Locate the cell with the specified text and output its [X, Y] center coordinate. 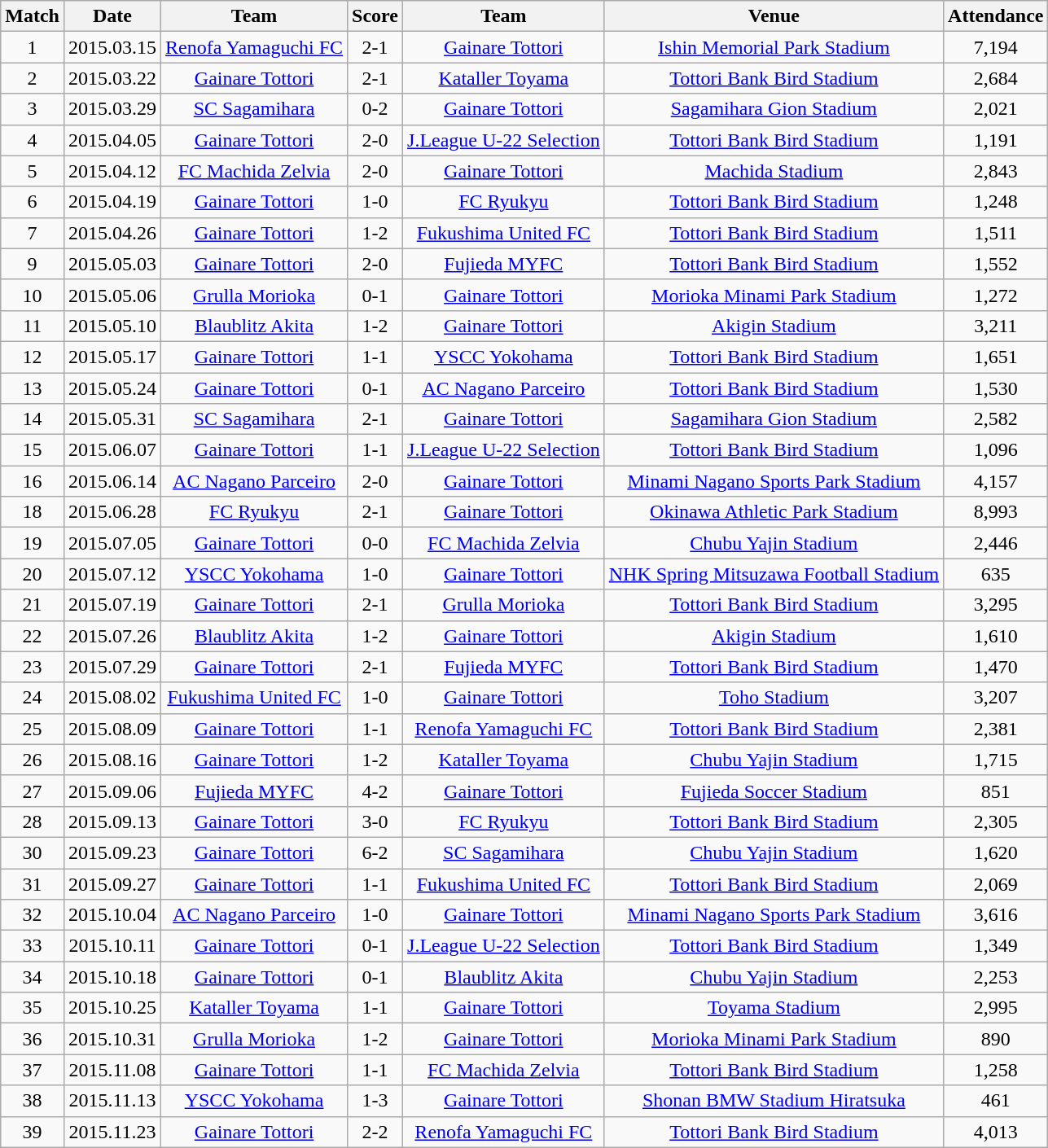
Okinawa Athletic Park Stadium [774, 512]
Date [112, 16]
1,096 [996, 450]
Fujieda Soccer Stadium [774, 791]
2 [33, 78]
2015.10.18 [112, 977]
27 [33, 791]
2015.04.26 [112, 233]
Toyama Stadium [774, 1008]
2,995 [996, 1008]
15 [33, 450]
1,620 [996, 852]
1,511 [996, 233]
6 [33, 202]
28 [33, 822]
2015.07.05 [112, 543]
1,530 [996, 388]
Score [375, 16]
2015.08.09 [112, 729]
Shonan BMW Stadium Hiratsuka [774, 1101]
2015.07.19 [112, 605]
3,211 [996, 326]
2015.04.05 [112, 140]
2015.10.04 [112, 915]
38 [33, 1101]
2-2 [375, 1132]
1,248 [996, 202]
25 [33, 729]
2,582 [996, 419]
2015.05.31 [112, 419]
2015.09.06 [112, 791]
1,715 [996, 760]
2015.03.22 [112, 78]
39 [33, 1132]
2015.06.07 [112, 450]
33 [33, 946]
1,272 [996, 295]
4,157 [996, 481]
2015.10.25 [112, 1008]
2015.11.13 [112, 1101]
2015.05.06 [112, 295]
32 [33, 915]
1,258 [996, 1070]
2015.10.11 [112, 946]
1,470 [996, 667]
2015.07.29 [112, 667]
14 [33, 419]
2015.03.29 [112, 109]
19 [33, 543]
1-3 [375, 1101]
NHK Spring Mitsuzawa Football Stadium [774, 574]
2,069 [996, 883]
3,295 [996, 605]
Ishin Memorial Park Stadium [774, 47]
12 [33, 357]
23 [33, 667]
Attendance [996, 16]
Toho Stadium [774, 698]
461 [996, 1101]
6-2 [375, 852]
3,616 [996, 915]
2015.09.13 [112, 822]
13 [33, 388]
2,684 [996, 78]
1 [33, 47]
26 [33, 760]
22 [33, 636]
2,305 [996, 822]
3 [33, 109]
11 [33, 326]
1,191 [996, 140]
1,651 [996, 357]
34 [33, 977]
2,843 [996, 171]
Venue [774, 16]
2015.05.17 [112, 357]
1,349 [996, 946]
35 [33, 1008]
31 [33, 883]
Match [33, 16]
2015.11.23 [112, 1132]
10 [33, 295]
2,381 [996, 729]
9 [33, 264]
4,013 [996, 1132]
7,194 [996, 47]
1,610 [996, 636]
851 [996, 791]
2015.05.03 [112, 264]
2015.08.02 [112, 698]
36 [33, 1039]
2,021 [996, 109]
24 [33, 698]
37 [33, 1070]
2015.04.12 [112, 171]
21 [33, 605]
2015.05.10 [112, 326]
2,446 [996, 543]
2015.11.08 [112, 1070]
7 [33, 233]
4-2 [375, 791]
2015.06.14 [112, 481]
3,207 [996, 698]
0-2 [375, 109]
2015.05.24 [112, 388]
0-0 [375, 543]
2015.10.31 [112, 1039]
Machida Stadium [774, 171]
2015.04.19 [112, 202]
2015.08.16 [112, 760]
5 [33, 171]
2,253 [996, 977]
2015.09.23 [112, 852]
8,993 [996, 512]
4 [33, 140]
2015.07.12 [112, 574]
635 [996, 574]
18 [33, 512]
890 [996, 1039]
2015.03.15 [112, 47]
2015.07.26 [112, 636]
1,552 [996, 264]
3-0 [375, 822]
2015.06.28 [112, 512]
2015.09.27 [112, 883]
20 [33, 574]
30 [33, 852]
16 [33, 481]
